Locate the cell with the specified text and output its [X, Y] center coordinate. 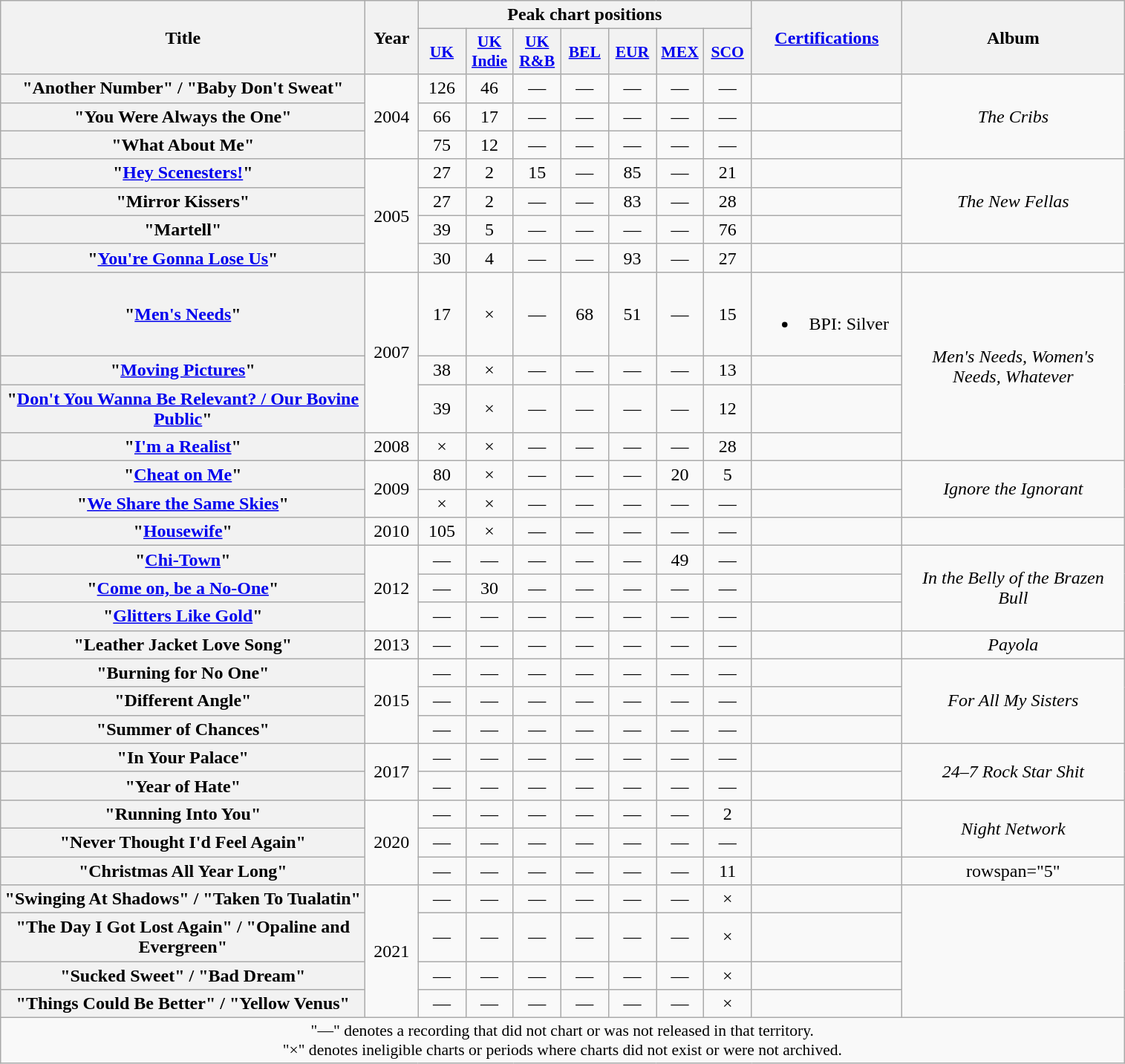
2010 [392, 532]
Ignore the Ignorant [1013, 489]
"Sucked Sweet" / "Bad Dream" [183, 976]
"Don't You Wanna Be Relevant? / Our Bovine Public" [183, 408]
2015 [392, 701]
UK Indie [489, 52]
"What About Me" [183, 145]
"Glitters Like Gold" [183, 616]
24–7 Rock Star Shit [1013, 771]
"Swinging At Shadows" / "Taken To Tualatin" [183, 899]
BPI: Silver [827, 313]
Night Network [1013, 828]
2009 [392, 489]
2012 [392, 588]
83 [632, 201]
4 [489, 258]
Year [392, 37]
21 [728, 173]
Title [183, 37]
93 [632, 258]
"Come on, be a No-One" [183, 588]
Men's Needs, Women's Needs, Whatever [1013, 366]
"Martell" [183, 229]
MEX [680, 52]
38 [442, 370]
"We Share the Same Skies" [183, 503]
"I'm a Realist" [183, 447]
"The Day I Got Lost Again" / "Opaline and Evergreen" [183, 937]
"Housewife" [183, 532]
2020 [392, 842]
66 [442, 117]
2021 [392, 952]
Certifications [827, 37]
2005 [392, 215]
105 [442, 532]
"Moving Pictures" [183, 370]
"Cheat on Me" [183, 475]
"Never Thought I'd Feel Again" [183, 842]
BEL [584, 52]
EUR [632, 52]
2013 [392, 644]
"You Were Always the One" [183, 117]
75 [442, 145]
UK [442, 52]
13 [728, 370]
For All My Sisters [1013, 701]
"Different Angle" [183, 701]
In the Belly of the Brazen Bull [1013, 588]
49 [680, 560]
20 [680, 475]
The New Fellas [1013, 201]
85 [632, 173]
"Leather Jacket Love Song" [183, 644]
51 [632, 313]
Payola [1013, 644]
"Things Could Be Better" / "Yellow Venus" [183, 1004]
"Chi-Town" [183, 560]
2017 [392, 771]
The Cribs [1013, 117]
2008 [392, 447]
rowspan="5" [1013, 871]
"Another Number" / "Baby Don't Sweat" [183, 88]
76 [728, 229]
"Running Into You" [183, 814]
"Summer of Chances" [183, 729]
"Men's Needs" [183, 313]
46 [489, 88]
68 [584, 313]
Peak chart positions [585, 15]
UKR&B [537, 52]
"In Your Palace" [183, 757]
2007 [392, 352]
"You're Gonna Lose Us" [183, 258]
"Christmas All Year Long" [183, 871]
SCO [728, 52]
"Hey Scenesters!" [183, 173]
126 [442, 88]
"Year of Hate" [183, 786]
Album [1013, 37]
"Mirror Kissers" [183, 201]
"Burning for No One" [183, 673]
11 [728, 871]
80 [442, 475]
2004 [392, 117]
